Return (x, y) of the center of cell containing provided text 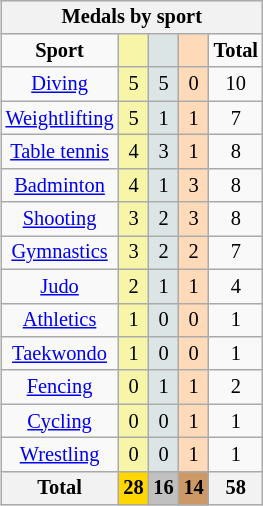
28 (133, 488)
Cycling (60, 421)
14 (194, 488)
Sport (60, 51)
Taekwondo (60, 354)
Shooting (60, 219)
Weightlifting (60, 118)
10 (236, 84)
Diving (60, 84)
Wrestling (60, 455)
Fencing (60, 387)
16 (164, 488)
Table tennis (60, 152)
Medals by sport (132, 17)
58 (236, 488)
Gymnastics (60, 253)
Badminton (60, 185)
Judo (60, 286)
Athletics (60, 320)
